Scan for the cell matching the given text and deliver its [X, Y] coordinate at center. 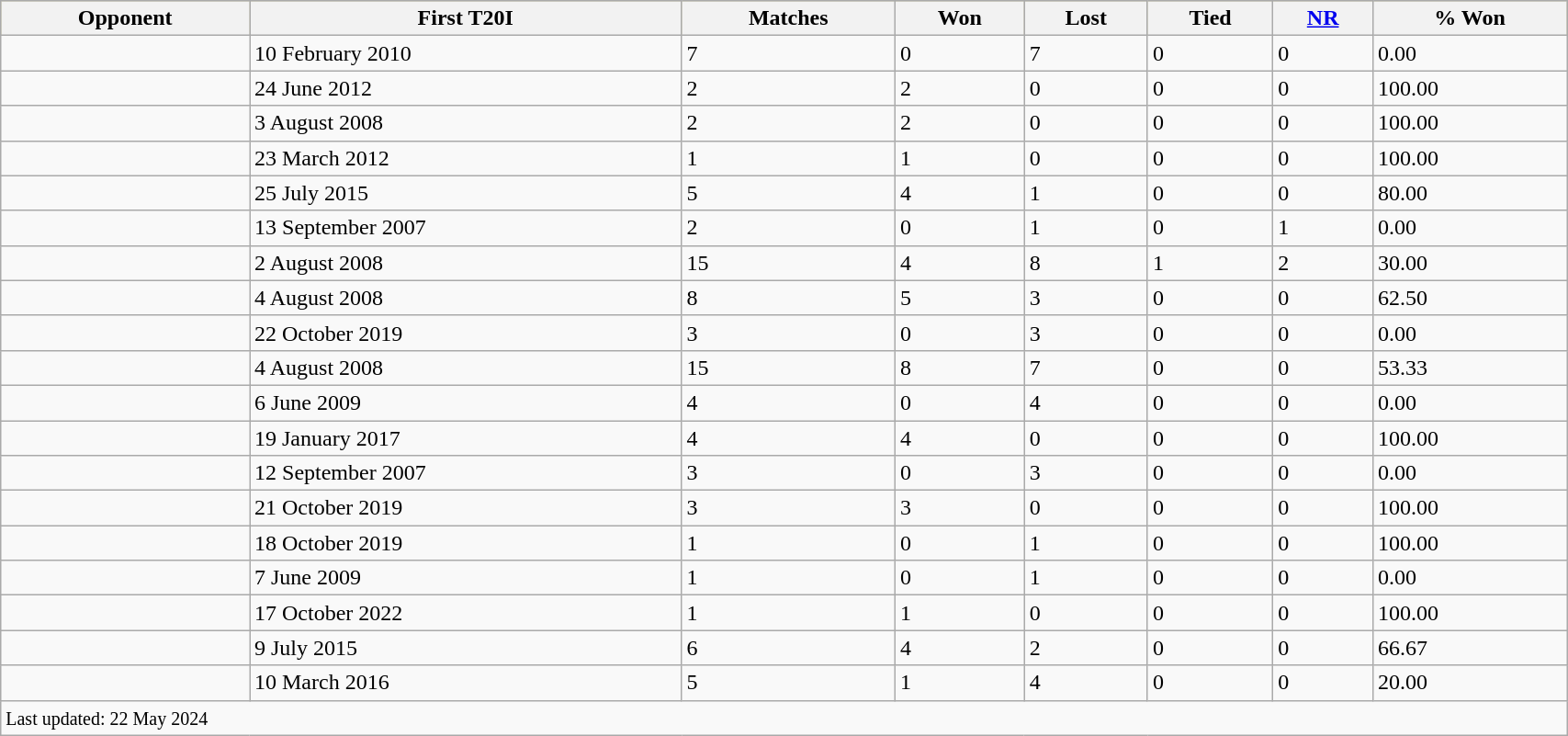
First T20I [466, 18]
80.00 [1470, 193]
Won [961, 18]
7 June 2009 [466, 578]
3 August 2008 [466, 123]
12 September 2007 [466, 473]
NR [1323, 18]
6 [788, 648]
22 October 2019 [466, 333]
17 October 2022 [466, 613]
6 June 2009 [466, 402]
24 June 2012 [466, 88]
10 March 2016 [466, 683]
Matches [788, 18]
% Won [1470, 18]
53.33 [1470, 368]
Lost [1086, 18]
18 October 2019 [466, 543]
13 September 2007 [466, 228]
Last updated: 22 May 2024 [784, 718]
Tied [1210, 18]
21 October 2019 [466, 508]
25 July 2015 [466, 193]
23 March 2012 [466, 158]
10 February 2010 [466, 53]
9 July 2015 [466, 648]
30.00 [1470, 263]
20.00 [1470, 683]
19 January 2017 [466, 438]
2 August 2008 [466, 263]
Opponent [125, 18]
66.67 [1470, 648]
62.50 [1470, 298]
